Return the [X, Y] coordinate for the center point of the cell that contains the specified text.  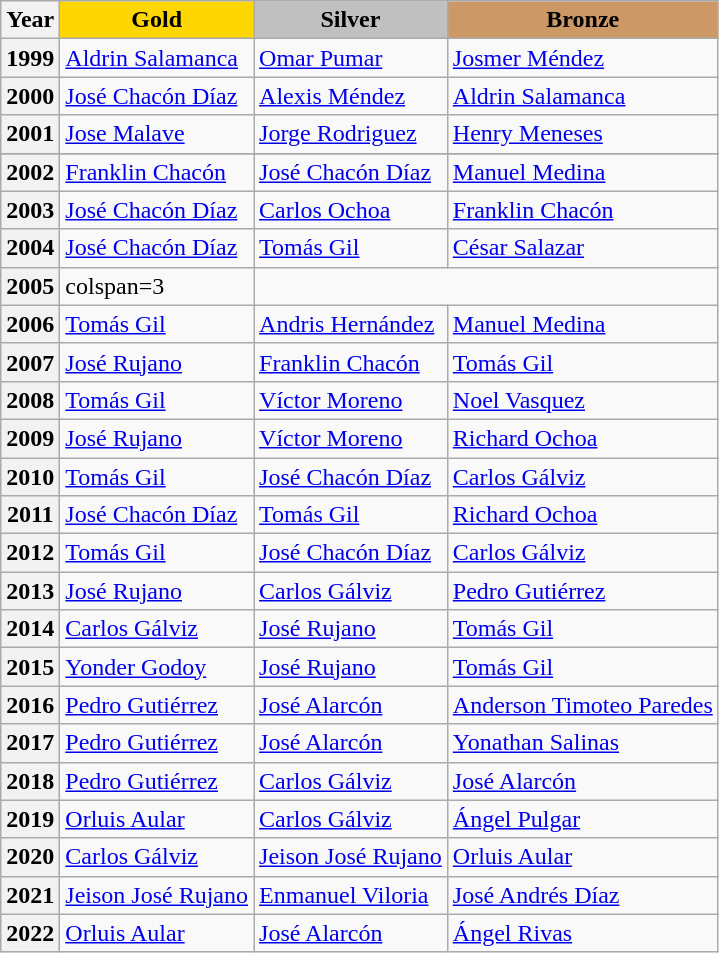
Josmer Méndez [582, 58]
2000 [30, 96]
2010 [30, 477]
2003 [30, 210]
César Salazar [582, 248]
Yonathan Salinas [582, 743]
Andris Hernández [351, 324]
1999 [30, 58]
2008 [30, 400]
2020 [30, 857]
2017 [30, 743]
Year [30, 20]
Gold [157, 20]
2001 [30, 134]
Noel Vasquez [582, 400]
Ángel Pulgar [582, 819]
2013 [30, 591]
2016 [30, 705]
2015 [30, 667]
2004 [30, 248]
Anderson Timoteo Paredes [582, 705]
Bronze [582, 20]
2014 [30, 629]
2009 [30, 438]
Jorge Rodriguez [351, 134]
José Andrés Díaz [582, 895]
2021 [30, 895]
2018 [30, 781]
2022 [30, 933]
Henry Meneses [582, 134]
Jose Malave [157, 134]
2012 [30, 553]
2019 [30, 819]
colspan=3 [157, 286]
Enmanuel Viloria [351, 895]
Ángel Rivas [582, 933]
Alexis Méndez [351, 96]
2007 [30, 362]
2005 [30, 286]
2002 [30, 172]
Silver [351, 20]
2011 [30, 515]
Carlos Ochoa [351, 210]
Yonder Godoy [157, 667]
2006 [30, 324]
Omar Pumar [351, 58]
